Identify which cell holds the provided text, then report its [x, y] central coordinate. 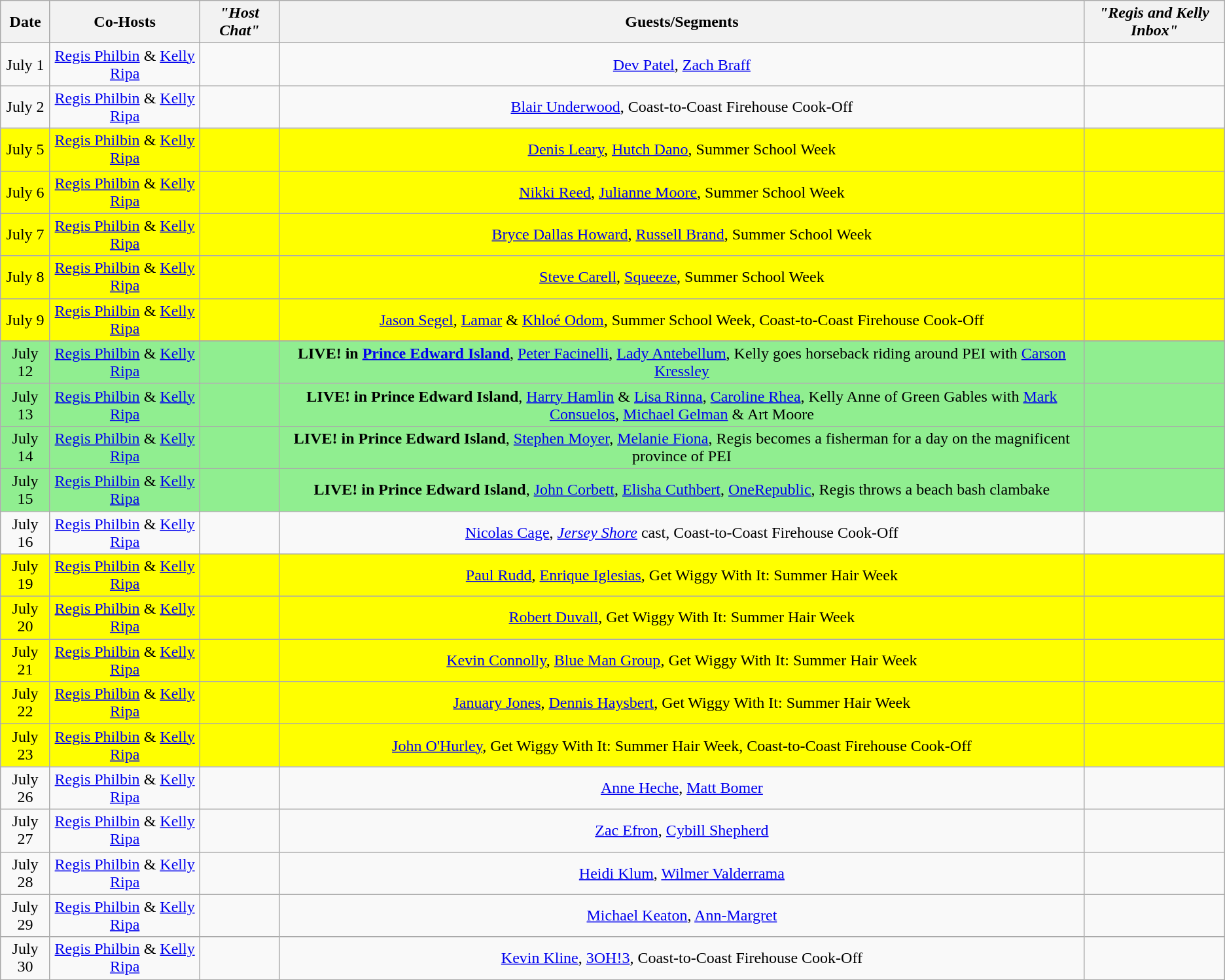
Dev Patel, Zach Braff [682, 64]
July 22 [26, 703]
July 29 [26, 916]
January Jones, Dennis Haysbert, Get Wiggy With It: Summer Hair Week [682, 703]
John O'Hurley, Get Wiggy With It: Summer Hair Week, Coast-to-Coast Firehouse Cook-Off [682, 746]
Kevin Connolly, Blue Man Group, Get Wiggy With It: Summer Hair Week [682, 661]
Co-Hosts [124, 22]
July 5 [26, 149]
"Regis and Kelly Inbox" [1154, 22]
July 15 [26, 489]
Michael Keaton, Ann-Margret [682, 916]
July 1 [26, 64]
Kevin Kline, 3OH!3, Coast-to-Coast Firehouse Cook-Off [682, 958]
Denis Leary, Hutch Dano, Summer School Week [682, 149]
Heidi Klum, Wilmer Valderrama [682, 873]
"Host Chat" [240, 22]
Nikki Reed, Julianne Moore, Summer School Week [682, 192]
Zac Efron, Cybill Shepherd [682, 831]
Bryce Dallas Howard, Russell Brand, Summer School Week [682, 234]
July 14 [26, 447]
July 28 [26, 873]
July 23 [26, 746]
July 6 [26, 192]
July 16 [26, 533]
Blair Underwood, Coast-to-Coast Firehouse Cook-Off [682, 107]
LIVE! in Prince Edward Island, Peter Facinelli, Lady Antebellum, Kelly goes horseback riding around PEI with Carson Kressley [682, 362]
Anne Heche, Matt Bomer [682, 788]
July 20 [26, 618]
Guests/Segments [682, 22]
July 27 [26, 831]
July 13 [26, 404]
Paul Rudd, Enrique Iglesias, Get Wiggy With It: Summer Hair Week [682, 576]
July 12 [26, 362]
July 26 [26, 788]
July 2 [26, 107]
Jason Segel, Lamar & Khloé Odom, Summer School Week, Coast-to-Coast Firehouse Cook-Off [682, 319]
LIVE! in Prince Edward Island, John Corbett, Elisha Cuthbert, OneRepublic, Regis throws a beach bash clambake [682, 489]
July 8 [26, 277]
July 7 [26, 234]
Date [26, 22]
Nicolas Cage, Jersey Shore cast, Coast-to-Coast Firehouse Cook-Off [682, 533]
LIVE! in Prince Edward Island, Stephen Moyer, Melanie Fiona, Regis becomes a fisherman for a day on the magnificent province of PEI [682, 447]
Robert Duvall, Get Wiggy With It: Summer Hair Week [682, 618]
July 30 [26, 958]
July 21 [26, 661]
July 19 [26, 576]
LIVE! in Prince Edward Island, Harry Hamlin & Lisa Rinna, Caroline Rhea, Kelly Anne of Green Gables with Mark Consuelos, Michael Gelman & Art Moore [682, 404]
Steve Carell, Squeeze, Summer School Week [682, 277]
July 9 [26, 319]
